Identify which cell holds the provided text, then report its (x, y) central coordinate. 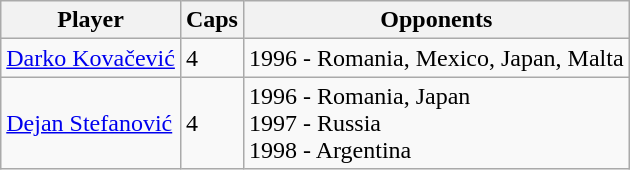
Darko Kovačević (91, 58)
Caps (212, 20)
1996 - Romania, Japan1997 - Russia1998 - Argentina (436, 123)
Dejan Stefanović (91, 123)
Opponents (436, 20)
Player (91, 20)
1996 - Romania, Mexico, Japan, Malta (436, 58)
